Search for the cell housing the specified text and yield its [X, Y] center coordinate. 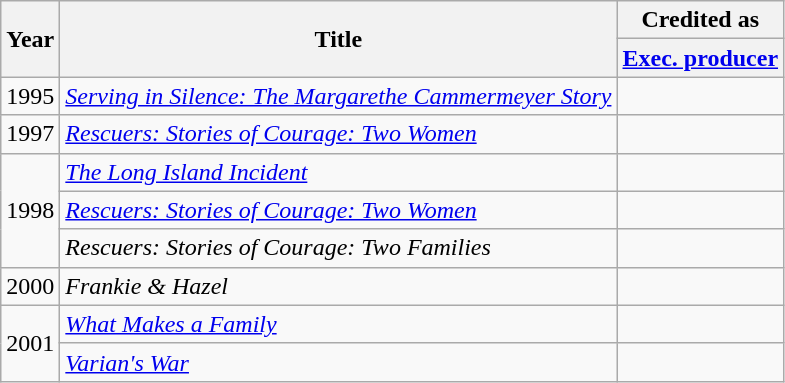
1998 [30, 210]
2001 [30, 343]
Exec. producer [700, 58]
2000 [30, 286]
Varian's War [338, 362]
1997 [30, 134]
The Long Island Incident [338, 172]
Frankie & Hazel [338, 286]
Year [30, 39]
Serving in Silence: The Margarethe Cammermeyer Story [338, 96]
Credited as [700, 20]
What Makes a Family [338, 324]
Title [338, 39]
1995 [30, 96]
Rescuers: Stories of Courage: Two Families [338, 248]
